Locate the cell with the specified text and output its [x, y] center coordinate. 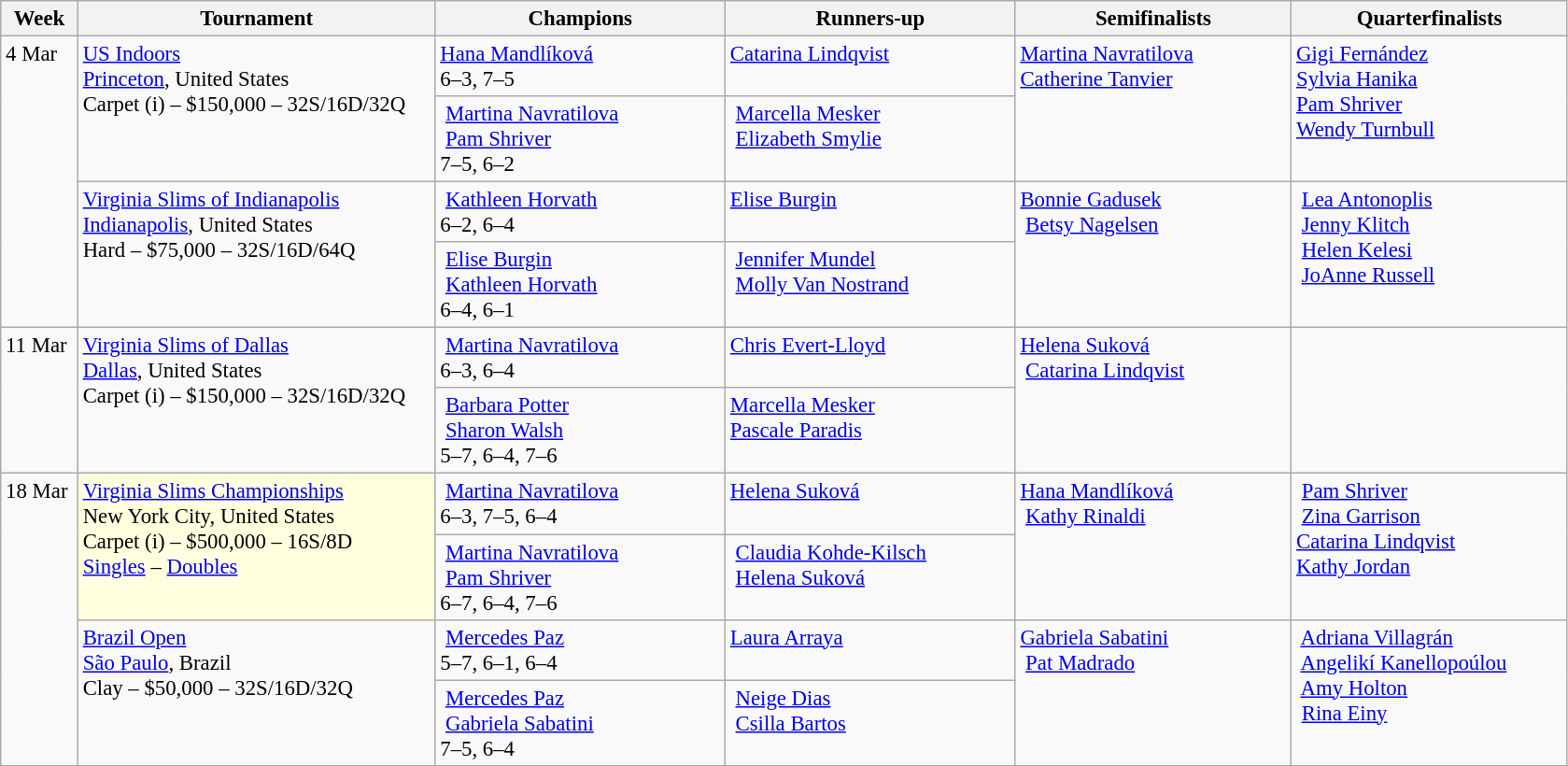
Virginia Slims Championships New York City, United StatesCarpet (i) – $500,000 – 16S/8D Singles – Doubles [256, 546]
Tournament [256, 19]
Claudia Kohde-Kilsch Helena Suková [870, 577]
Hana Mandlíková 6–3, 7–5 [581, 67]
Mercedes Paz5–7, 6–1, 6–4 [581, 650]
Kathleen Horvath6–2, 6–4 [581, 213]
Runners-up [870, 19]
Chris Evert-Lloyd [870, 359]
Neige Dias Csilla Bartos [870, 723]
Virginia Slims of Indianapolis Indianapolis, United StatesHard – $75,000 – 32S/16D/64Q [256, 255]
Mercedes Paz Gabriela Sabatini7–5, 6–4 [581, 723]
Brazil Open São Paulo, BrazilClay – $50,000 – 32S/16D/32Q [256, 692]
Catarina Lindqvist [870, 67]
18 Mar [39, 619]
Champions [581, 19]
Martina Navratilova6–3, 6–4 [581, 359]
11 Mar [39, 401]
Virginia Slims of Dallas Dallas, United StatesCarpet (i) – $150,000 – 32S/16D/32Q [256, 401]
Martina Navratilova Catherine Tanvier [1153, 109]
Marcella Mesker Pascale Paradis [870, 432]
Laura Arraya [870, 650]
Lea Antonoplis Jenny Klitch Helen Kelesi JoAnne Russell [1430, 255]
US Indoors Princeton, United States Carpet (i) – $150,000 – 32S/16D/32Q [256, 109]
Elise Burgin [870, 213]
Pam Shriver Zina Garrison Catarina Lindqvist Kathy Jordan [1430, 546]
Martina Navratilova Pam Shriver 7–5, 6–2 [581, 139]
Barbara Potter Sharon Walsh 5–7, 6–4, 7–6 [581, 432]
Martina Navratilova Pam Shriver 6–7, 6–4, 7–6 [581, 577]
Week [39, 19]
Gigi Fernández Sylvia Hanika Pam Shriver Wendy Turnbull [1430, 109]
Helena Suková [870, 504]
Elise Burgin Kathleen Horvath6–4, 6–1 [581, 285]
Adriana Villagrán Angelikí Kanellopoúlou Amy Holton Rina Einy [1430, 692]
Semifinalists [1153, 19]
Quarterfinalists [1430, 19]
Bonnie Gadusek Betsy Nagelsen [1153, 255]
Marcella Mesker Elizabeth Smylie [870, 139]
Hana Mandlíková Kathy Rinaldi [1153, 546]
Martina Navratilova6–3, 7–5, 6–4 [581, 504]
Jennifer Mundel Molly Van Nostrand [870, 285]
Helena Suková Catarina Lindqvist [1153, 401]
4 Mar [39, 182]
Gabriela Sabatini Pat Madrado [1153, 692]
